From the cell containing the given text, extract its center point as (X, Y) coordinate. 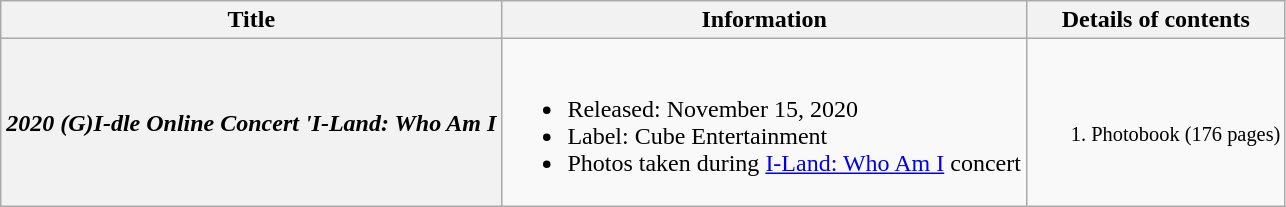
Released: November 15, 2020Label: Cube EntertainmentPhotos taken during I-Land: Who Am I concert (764, 122)
Title (252, 20)
2020 (G)I-dle Online Concert 'I-Land: Who Am I (252, 122)
Photobook (176 pages) (1156, 122)
Information (764, 20)
Details of contents (1156, 20)
